Extract the [x, y] coordinate from the center of the cell holding the provided text.  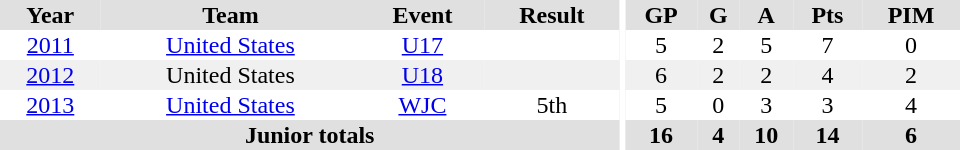
U18 [422, 75]
A [766, 15]
5th [552, 105]
2013 [50, 105]
Year [50, 15]
16 [661, 135]
Event [422, 15]
G [718, 15]
Pts [828, 15]
Result [552, 15]
7 [828, 45]
GP [661, 15]
WJC [422, 105]
U17 [422, 45]
Team [231, 15]
Junior totals [310, 135]
2012 [50, 75]
10 [766, 135]
2011 [50, 45]
14 [828, 135]
PIM [911, 15]
